Output the [X, Y] coordinate of the center of the cell containing the given text.  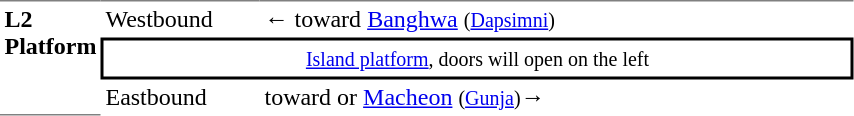
L2Platform [50, 58]
toward or Macheon (Gunja)→ [557, 98]
Eastbound [180, 98]
← toward Banghwa (Dapsimni) [557, 19]
Island platform, doors will open on the left [478, 59]
Westbound [180, 19]
